Locate the cell with the specified text and output its (X, Y) center coordinate. 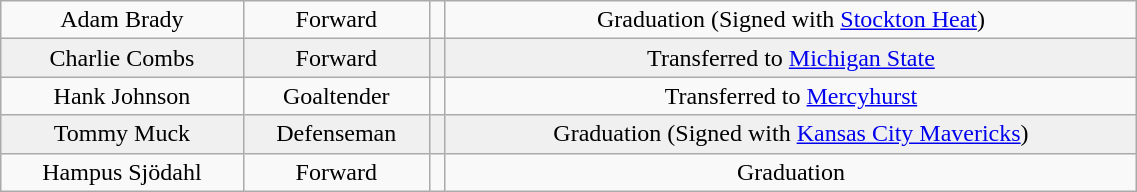
Graduation (791, 172)
Graduation (Signed with Kansas City Mavericks) (791, 134)
Hampus Sjödahl (122, 172)
Tommy Muck (122, 134)
Adam Brady (122, 20)
Charlie Combs (122, 58)
Transferred to Mercyhurst (791, 96)
Transferred to Michigan State (791, 58)
Goaltender (336, 96)
Graduation (Signed with Stockton Heat) (791, 20)
Defenseman (336, 134)
Hank Johnson (122, 96)
